For the text-containing cell, return its midpoint in (X, Y) coordinate format. 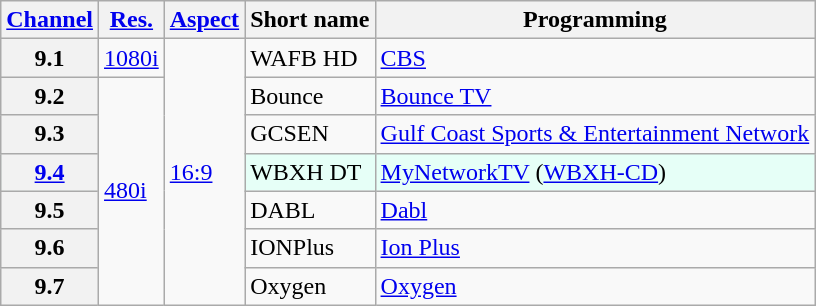
Dabl (595, 210)
9.6 (50, 248)
Res. (132, 20)
1080i (132, 58)
GCSEN (310, 134)
9.4 (50, 172)
WBXH DT (310, 172)
DABL (310, 210)
9.2 (50, 96)
WAFB HD (310, 58)
IONPlus (310, 248)
9.7 (50, 286)
Gulf Coast Sports & Entertainment Network (595, 134)
16:9 (204, 172)
Short name (310, 20)
Channel (50, 20)
9.1 (50, 58)
Ion Plus (595, 248)
MyNetworkTV (WBXH-CD) (595, 172)
480i (132, 191)
Bounce TV (595, 96)
9.3 (50, 134)
Programming (595, 20)
Aspect (204, 20)
9.5 (50, 210)
Bounce (310, 96)
CBS (595, 58)
